Output the [x, y] coordinate of the center of the cell containing the given text.  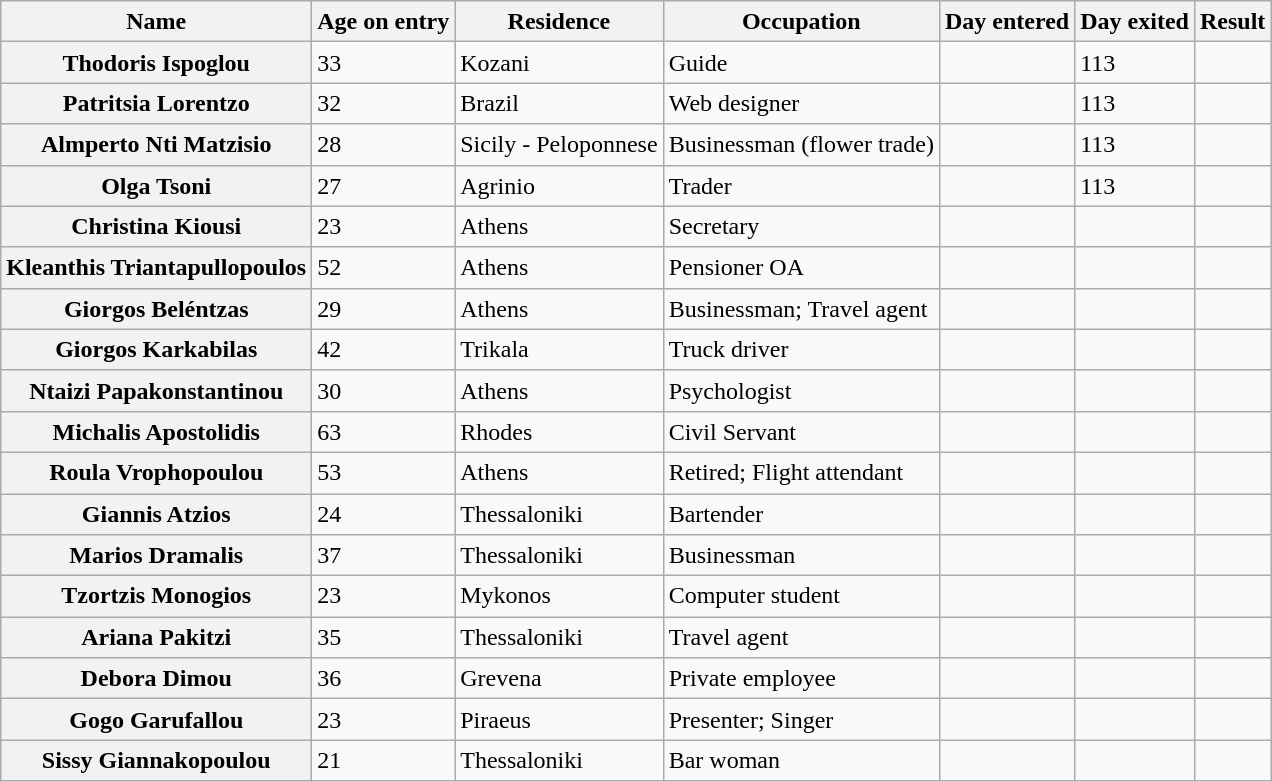
29 [384, 308]
Thodoris Ispoglou [156, 62]
Kozani [559, 62]
Civil Servant [801, 432]
Kleanthis Triantapullopoulos [156, 268]
Trader [801, 186]
Gogo Garufallou [156, 720]
Businessman (flower trade) [801, 144]
37 [384, 556]
Pensioner OA [801, 268]
Residence [559, 22]
52 [384, 268]
Computer student [801, 596]
35 [384, 638]
Patritsia Lorentzo [156, 104]
Bartender [801, 514]
27 [384, 186]
Christina Kiousi [156, 226]
24 [384, 514]
Secretary [801, 226]
21 [384, 760]
30 [384, 390]
Private employee [801, 678]
Almperto Nti Matzisio [156, 144]
Giorgos Beléntzas [156, 308]
Brazil [559, 104]
28 [384, 144]
Rhodes [559, 432]
Michalis Apostolidis [156, 432]
Psychologist [801, 390]
Day exited [1135, 22]
Web designer [801, 104]
Trikala [559, 350]
63 [384, 432]
Giannis Atzios [156, 514]
32 [384, 104]
Agrinio [559, 186]
Olga Tsoni [156, 186]
Travel agent [801, 638]
Presenter; Singer [801, 720]
Day entered [1006, 22]
Mykonos [559, 596]
Truck driver [801, 350]
Bar woman [801, 760]
Tzortzis Monogios [156, 596]
Age on entry [384, 22]
Sissy Giannakopoulou [156, 760]
Debora Dimou [156, 678]
Sicily - Peloponnese [559, 144]
Retired; Flight attendant [801, 472]
Name [156, 22]
Result [1232, 22]
Grevena [559, 678]
Ariana Pakitzi [156, 638]
Piraeus [559, 720]
Ntaizi Papakonstantinou [156, 390]
Occupation [801, 22]
33 [384, 62]
Businessman; Travel agent [801, 308]
Businessman [801, 556]
53 [384, 472]
36 [384, 678]
Guide [801, 62]
42 [384, 350]
Marios Dramalis [156, 556]
Giorgos Karkabilas [156, 350]
Roula Vrophopoulou [156, 472]
